Pinpoint the cell where the given text exists, returning its [X, Y] midpoint coordinate. 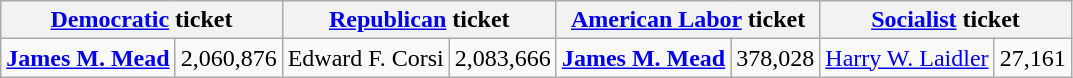
Republican ticket [419, 20]
American Labor ticket [688, 20]
Socialist ticket [946, 20]
2,083,666 [502, 58]
Democratic ticket [142, 20]
Harry W. Laidler [907, 58]
27,161 [1032, 58]
Edward F. Corsi [366, 58]
378,028 [776, 58]
2,060,876 [228, 58]
